Search for the cell housing the specified text and yield its (x, y) center coordinate. 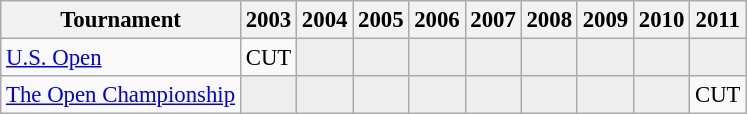
The Open Championship (121, 95)
Tournament (121, 20)
2009 (605, 20)
2008 (549, 20)
2006 (437, 20)
2005 (381, 20)
U.S. Open (121, 58)
2007 (493, 20)
2003 (268, 20)
2004 (325, 20)
2010 (661, 20)
2011 (718, 20)
